From the cell containing the given text, extract its center point as [x, y] coordinate. 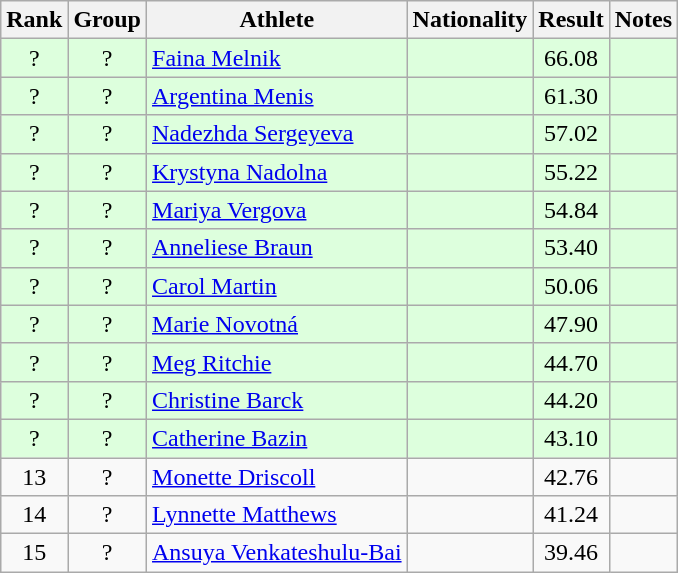
Notes [643, 20]
Argentina Menis [278, 96]
Athlete [278, 20]
39.46 [571, 553]
Catherine Bazin [278, 438]
Nadezhda Sergeyeva [278, 134]
Anneliese Braun [278, 248]
41.24 [571, 515]
15 [34, 553]
Christine Barck [278, 400]
57.02 [571, 134]
54.84 [571, 210]
44.70 [571, 362]
Lynnette Matthews [278, 515]
Marie Novotná [278, 324]
Group [108, 20]
Monette Driscoll [278, 477]
55.22 [571, 172]
61.30 [571, 96]
Nationality [470, 20]
Ansuya Venkateshulu-Bai [278, 553]
13 [34, 477]
53.40 [571, 248]
66.08 [571, 58]
44.20 [571, 400]
14 [34, 515]
Rank [34, 20]
42.76 [571, 477]
Faina Melnik [278, 58]
50.06 [571, 286]
Krystyna Nadolna [278, 172]
43.10 [571, 438]
47.90 [571, 324]
Mariya Vergova [278, 210]
Meg Ritchie [278, 362]
Carol Martin [278, 286]
Result [571, 20]
